Determine the [x, y] coordinate at the center of the cell enclosing the given text.  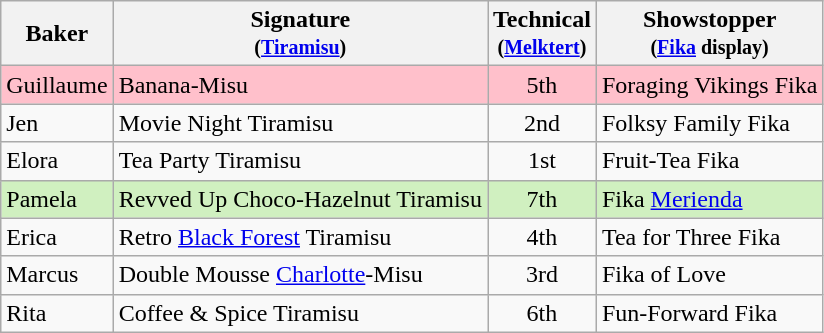
Marcus [57, 275]
Jen [57, 123]
Banana-Misu [300, 85]
Folksy Family Fika [710, 123]
Fika of Love [710, 275]
Elora [57, 161]
Tea for Three Fika [710, 237]
Pamela [57, 199]
5th [542, 85]
6th [542, 313]
Technical(Melktert) [542, 34]
Fun-Forward Fika [710, 313]
Rita [57, 313]
7th [542, 199]
Coffee & Spice Tiramisu [300, 313]
Foraging Vikings Fika [710, 85]
Movie Night Tiramisu [300, 123]
Baker [57, 34]
Double Mousse Charlotte-Misu [300, 275]
Signature(Tiramisu) [300, 34]
Revved Up Choco-Hazelnut Tiramisu [300, 199]
Guillaume [57, 85]
Tea Party Tiramisu [300, 161]
Fika Merienda [710, 199]
1st [542, 161]
4th [542, 237]
Erica [57, 237]
Retro Black Forest Tiramisu [300, 237]
3rd [542, 275]
Showstopper(Fika display) [710, 34]
2nd [542, 123]
Fruit-Tea Fika [710, 161]
